Extract the [x, y] coordinate from the center of the cell holding the provided text.  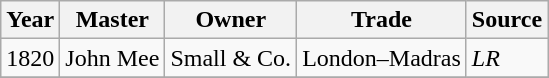
Source [506, 20]
Trade [382, 20]
1820 [30, 58]
Owner [231, 20]
Year [30, 20]
London–Madras [382, 58]
John Mee [112, 58]
Master [112, 20]
LR [506, 58]
Small & Co. [231, 58]
